Pinpoint the cell where the given text exists, returning its (X, Y) midpoint coordinate. 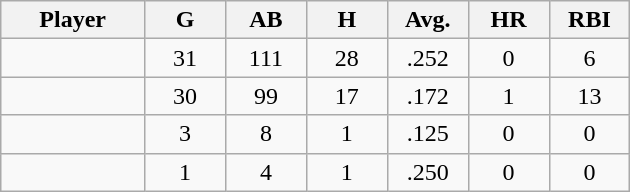
HR (508, 20)
13 (590, 96)
Avg. (428, 20)
H (346, 20)
99 (266, 96)
28 (346, 58)
8 (266, 134)
111 (266, 58)
.252 (428, 58)
.125 (428, 134)
4 (266, 172)
Player (73, 20)
6 (590, 58)
AB (266, 20)
17 (346, 96)
.172 (428, 96)
3 (186, 134)
RBI (590, 20)
31 (186, 58)
30 (186, 96)
G (186, 20)
.250 (428, 172)
